Detect which cell encompasses the target text, then output its [X, Y] center coordinate. 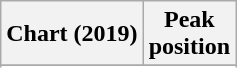
Peakposition [189, 34]
Chart (2019) [72, 34]
